From the cell containing the given text, extract its center point as (x, y) coordinate. 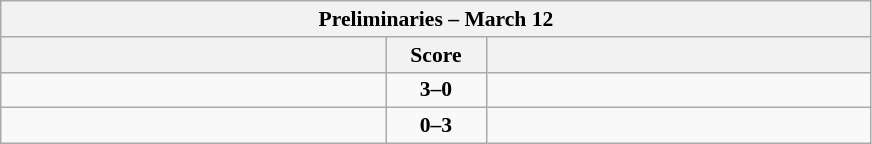
0–3 (436, 126)
Preliminaries – March 12 (436, 19)
Score (436, 55)
3–0 (436, 90)
